Return the [x, y] coordinate for the center point of the cell that contains the specified text.  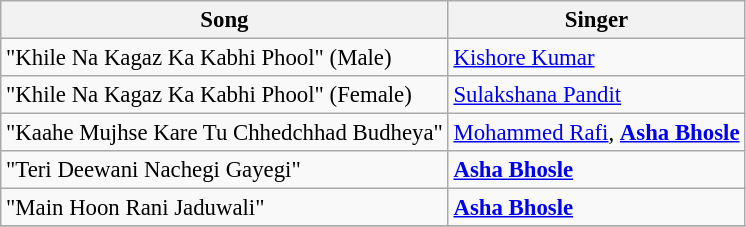
Singer [596, 20]
"Khile Na Kagaz Ka Kabhi Phool" (Female) [224, 95]
"Teri Deewani Nachegi Gayegi" [224, 170]
"Khile Na Kagaz Ka Kabhi Phool" (Male) [224, 58]
Kishore Kumar [596, 58]
Mohammed Rafi, Asha Bhosle [596, 133]
"Main Hoon Rani Jaduwali" [224, 208]
Song [224, 20]
Sulakshana Pandit [596, 95]
"Kaahe Mujhse Kare Tu Chhedchhad Budheya" [224, 133]
